Pinpoint the cell where the given text exists, returning its [x, y] midpoint coordinate. 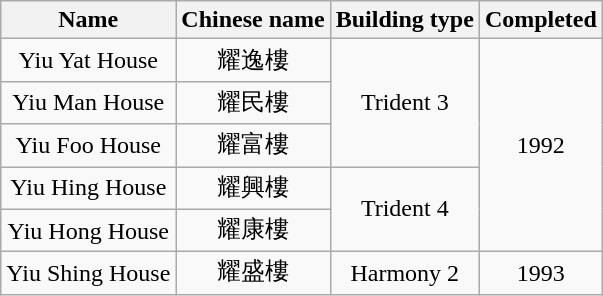
Completed [540, 20]
耀康樓 [253, 230]
1993 [540, 274]
耀逸樓 [253, 60]
Building type [404, 20]
耀富樓 [253, 146]
1992 [540, 146]
Trident 4 [404, 208]
Yiu Yat House [88, 60]
Chinese name [253, 20]
耀民樓 [253, 102]
Harmony 2 [404, 274]
Yiu Foo House [88, 146]
耀興樓 [253, 188]
Yiu Hing House [88, 188]
Yiu Shing House [88, 274]
Yiu Man House [88, 102]
Yiu Hong House [88, 230]
Name [88, 20]
Trident 3 [404, 103]
耀盛樓 [253, 274]
